Locate the cell with the specified text and output its (x, y) center coordinate. 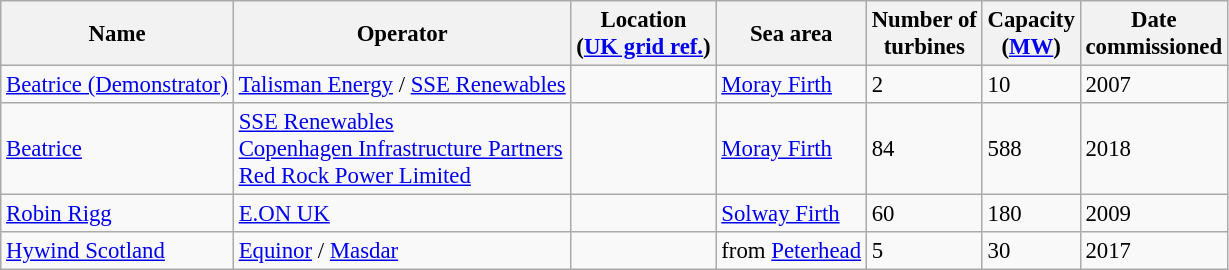
Datecommissioned (1154, 34)
2017 (1154, 251)
Hywind Scotland (118, 251)
5 (924, 251)
Talisman Energy / SSE Renewables (402, 85)
E.ON UK (402, 214)
180 (1031, 214)
Robin Rigg (118, 214)
84 (924, 149)
Equinor / Masdar (402, 251)
Solway Firth (791, 214)
2007 (1154, 85)
Name (118, 34)
Beatrice (118, 149)
2018 (1154, 149)
588 (1031, 149)
2 (924, 85)
Location(UK grid ref.) (644, 34)
10 (1031, 85)
2009 (1154, 214)
Sea area (791, 34)
SSE RenewablesCopenhagen Infrastructure PartnersRed Rock Power Limited (402, 149)
30 (1031, 251)
Capacity(MW) (1031, 34)
60 (924, 214)
Beatrice (Demonstrator) (118, 85)
Number ofturbines (924, 34)
Operator (402, 34)
from Peterhead (791, 251)
